Return [x, y] of the center of cell containing provided text 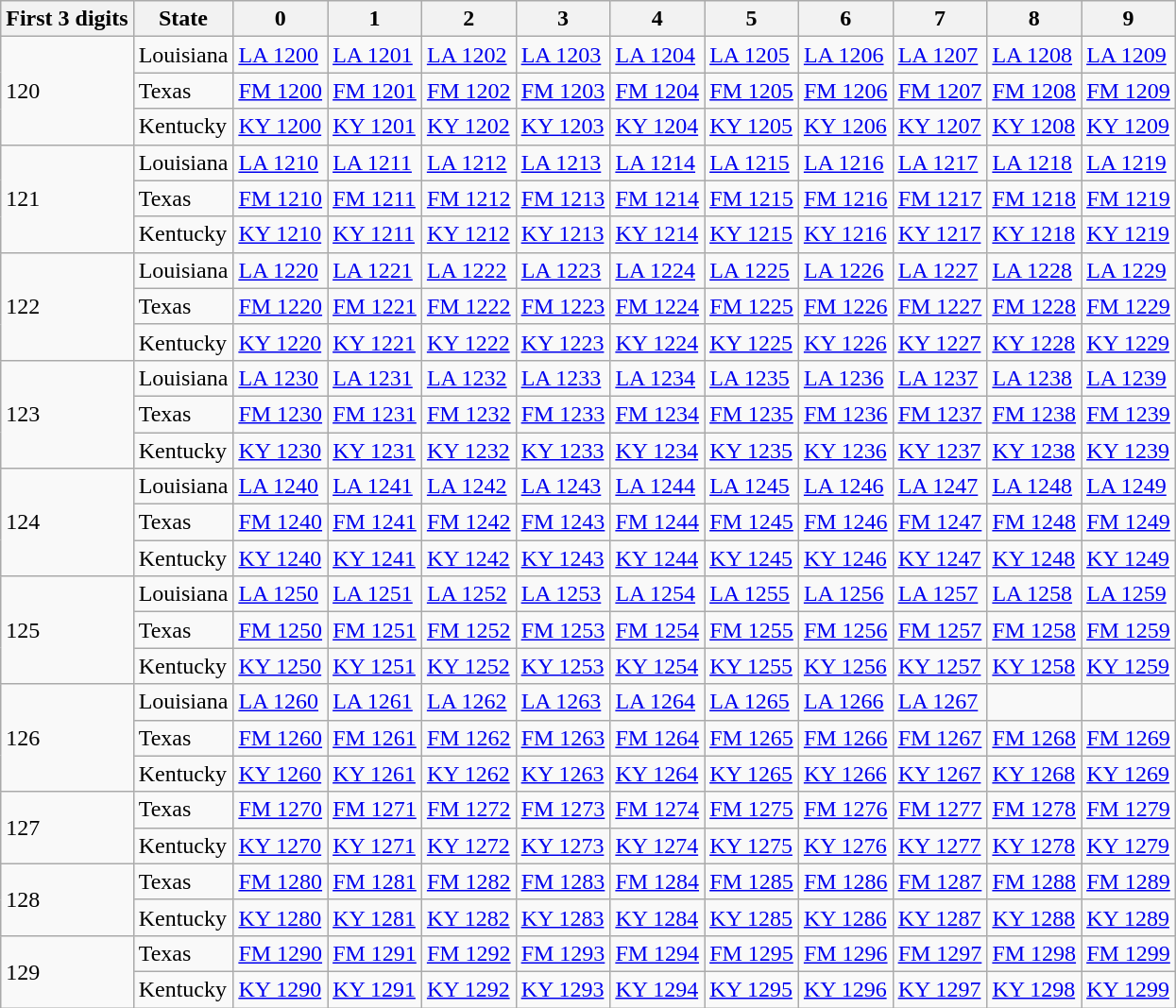
FM 1254 [657, 630]
FM 1229 [1129, 306]
KY 1281 [375, 917]
FM 1265 [752, 738]
KY 1210 [281, 234]
FM 1294 [657, 953]
FM 1208 [1034, 91]
KY 1214 [657, 234]
LA 1232 [469, 378]
FM 1213 [563, 198]
FM 1277 [940, 810]
KY 1274 [657, 846]
FM 1296 [845, 953]
KY 1266 [845, 774]
KY 1269 [1129, 774]
FM 1212 [469, 198]
FM 1249 [1129, 522]
FM 1241 [375, 522]
FM 1274 [657, 810]
LA 1242 [469, 487]
KY 1200 [281, 127]
KY 1258 [1034, 666]
LA 1221 [375, 270]
KY 1249 [1129, 558]
FM 1280 [281, 881]
FM 1201 [375, 91]
KY 1225 [752, 342]
5 [752, 19]
LA 1207 [940, 55]
KY 1240 [281, 558]
LA 1260 [281, 702]
FM 1216 [845, 198]
FM 1286 [845, 881]
FM 1288 [1034, 881]
KY 1253 [563, 666]
7 [940, 19]
FM 1275 [752, 810]
KY 1296 [845, 989]
1 [375, 19]
KY 1223 [563, 342]
KY 1229 [1129, 342]
KY 1282 [469, 917]
125 [67, 630]
8 [1034, 19]
KY 1224 [657, 342]
LA 1236 [845, 378]
LA 1224 [657, 270]
FM 1257 [940, 630]
KY 1299 [1129, 989]
FM 1267 [940, 738]
LA 1266 [845, 702]
KY 1268 [1034, 774]
LA 1246 [845, 487]
6 [845, 19]
FM 1291 [375, 953]
KY 1227 [940, 342]
LA 1237 [940, 378]
LA 1244 [657, 487]
FM 1245 [752, 522]
FM 1247 [940, 522]
LA 1228 [1034, 270]
FM 1268 [1034, 738]
LA 1254 [657, 594]
KY 1234 [657, 451]
4 [657, 19]
FM 1293 [563, 953]
KY 1217 [940, 234]
FM 1203 [563, 91]
FM 1226 [845, 306]
LA 1220 [281, 270]
FM 1207 [940, 91]
KY 1237 [940, 451]
LA 1267 [940, 702]
KY 1203 [563, 127]
FM 1204 [657, 91]
LA 1206 [845, 55]
KY 1204 [657, 127]
KY 1244 [657, 558]
KY 1293 [563, 989]
KY 1202 [469, 127]
KY 1284 [657, 917]
FM 1259 [1129, 630]
LA 1258 [1034, 594]
KY 1254 [657, 666]
FM 1250 [281, 630]
KY 1246 [845, 558]
KY 1261 [375, 774]
LA 1219 [1129, 162]
LA 1200 [281, 55]
LA 1253 [563, 594]
KY 1236 [845, 451]
LA 1223 [563, 270]
121 [67, 198]
KY 1279 [1129, 846]
FM 1287 [940, 881]
KY 1250 [281, 666]
0 [281, 19]
KY 1211 [375, 234]
FM 1237 [940, 414]
LA 1243 [563, 487]
LA 1209 [1129, 55]
FM 1271 [375, 810]
KY 1286 [845, 917]
120 [67, 91]
KY 1233 [563, 451]
KY 1289 [1129, 917]
LA 1240 [281, 487]
126 [67, 738]
FM 1266 [845, 738]
129 [67, 971]
LA 1247 [940, 487]
LA 1259 [1129, 594]
KY 1287 [940, 917]
KY 1213 [563, 234]
FM 1225 [752, 306]
LA 1256 [845, 594]
LA 1238 [1034, 378]
FM 1221 [375, 306]
LA 1249 [1129, 487]
LA 1255 [752, 594]
LA 1205 [752, 55]
LA 1225 [752, 270]
FM 1260 [281, 738]
KY 1272 [469, 846]
KY 1257 [940, 666]
FM 1248 [1034, 522]
FM 1228 [1034, 306]
FM 1210 [281, 198]
3 [563, 19]
KY 1243 [563, 558]
FM 1272 [469, 810]
FM 1251 [375, 630]
KY 1295 [752, 989]
KY 1262 [469, 774]
FM 1283 [563, 881]
LA 1222 [469, 270]
KY 1222 [469, 342]
LA 1213 [563, 162]
LA 1251 [375, 594]
FM 1262 [469, 738]
KY 1280 [281, 917]
FM 1235 [752, 414]
FM 1218 [1034, 198]
LA 1212 [469, 162]
FM 1243 [563, 522]
KY 1256 [845, 666]
KY 1206 [845, 127]
LA 1217 [940, 162]
KY 1242 [469, 558]
FM 1234 [657, 414]
KY 1220 [281, 342]
FM 1284 [657, 881]
KY 1264 [657, 774]
KY 1232 [469, 451]
LA 1216 [845, 162]
KY 1208 [1034, 127]
LA 1201 [375, 55]
FM 1297 [940, 953]
KY 1212 [469, 234]
KY 1241 [375, 558]
KY 1273 [563, 846]
FM 1236 [845, 414]
KY 1270 [281, 846]
KY 1235 [752, 451]
KY 1277 [940, 846]
FM 1292 [469, 953]
FM 1230 [281, 414]
FM 1289 [1129, 881]
LA 1250 [281, 594]
KY 1226 [845, 342]
KY 1215 [752, 234]
FM 1261 [375, 738]
KY 1245 [752, 558]
LA 1233 [563, 378]
KY 1238 [1034, 451]
128 [67, 899]
9 [1129, 19]
LA 1248 [1034, 487]
FM 1253 [563, 630]
127 [67, 828]
KY 1201 [375, 127]
FM 1273 [563, 810]
FM 1263 [563, 738]
LA 1227 [940, 270]
KY 1298 [1034, 989]
LA 1226 [845, 270]
KY 1255 [752, 666]
LA 1261 [375, 702]
FM 1219 [1129, 198]
LA 1235 [752, 378]
KY 1228 [1034, 342]
FM 1270 [281, 810]
FM 1239 [1129, 414]
KY 1260 [281, 774]
FM 1244 [657, 522]
FM 1211 [375, 198]
KY 1251 [375, 666]
FM 1227 [940, 306]
LA 1265 [752, 702]
KY 1267 [940, 774]
KY 1291 [375, 989]
FM 1298 [1034, 953]
KY 1263 [563, 774]
FM 1240 [281, 522]
FM 1231 [375, 414]
KY 1252 [469, 666]
FM 1290 [281, 953]
KY 1259 [1129, 666]
FM 1238 [1034, 414]
LA 1202 [469, 55]
KY 1288 [1034, 917]
LA 1229 [1129, 270]
KY 1205 [752, 127]
FM 1264 [657, 738]
KY 1265 [752, 774]
LA 1252 [469, 594]
KY 1294 [657, 989]
KY 1283 [563, 917]
LA 1218 [1034, 162]
KY 1209 [1129, 127]
FM 1215 [752, 198]
FM 1209 [1129, 91]
FM 1276 [845, 810]
122 [67, 306]
FM 1299 [1129, 953]
KY 1218 [1034, 234]
2 [469, 19]
FM 1285 [752, 881]
FM 1206 [845, 91]
KY 1278 [1034, 846]
KY 1231 [375, 451]
LA 1214 [657, 162]
LA 1263 [563, 702]
KY 1276 [845, 846]
FM 1256 [845, 630]
State [183, 19]
LA 1208 [1034, 55]
FM 1214 [657, 198]
FM 1232 [469, 414]
KY 1292 [469, 989]
LA 1230 [281, 378]
First 3 digits [67, 19]
KY 1219 [1129, 234]
LA 1241 [375, 487]
FM 1269 [1129, 738]
FM 1217 [940, 198]
FM 1233 [563, 414]
FM 1242 [469, 522]
LA 1239 [1129, 378]
123 [67, 414]
LA 1215 [752, 162]
KY 1271 [375, 846]
LA 1231 [375, 378]
LA 1245 [752, 487]
LA 1257 [940, 594]
FM 1224 [657, 306]
LA 1262 [469, 702]
LA 1234 [657, 378]
KY 1221 [375, 342]
LA 1204 [657, 55]
FM 1281 [375, 881]
FM 1246 [845, 522]
FM 1205 [752, 91]
FM 1282 [469, 881]
LA 1210 [281, 162]
LA 1264 [657, 702]
KY 1207 [940, 127]
KY 1297 [940, 989]
FM 1255 [752, 630]
LA 1203 [563, 55]
KY 1290 [281, 989]
FM 1278 [1034, 810]
KY 1275 [752, 846]
FM 1252 [469, 630]
FM 1222 [469, 306]
KY 1247 [940, 558]
LA 1211 [375, 162]
KY 1239 [1129, 451]
FM 1279 [1129, 810]
FM 1295 [752, 953]
KY 1248 [1034, 558]
FM 1220 [281, 306]
FM 1200 [281, 91]
FM 1202 [469, 91]
KY 1230 [281, 451]
124 [67, 522]
KY 1285 [752, 917]
FM 1258 [1034, 630]
FM 1223 [563, 306]
KY 1216 [845, 234]
